Identify which cell holds the provided text, then report its [X, Y] central coordinate. 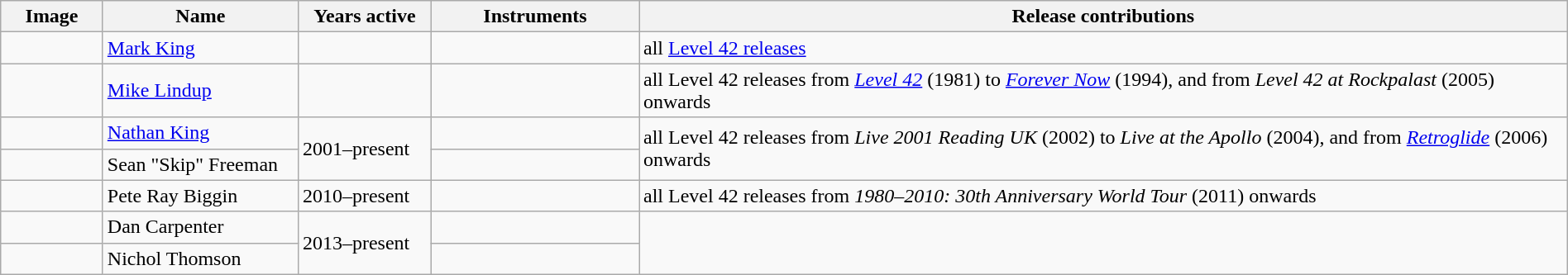
Nathan King [200, 133]
Dan Carpenter [200, 227]
all Level 42 releases [1103, 48]
all Level 42 releases from Level 42 (1981) to Forever Now (1994), and from Level 42 at Rockpalast (2005) onwards [1103, 91]
all Level 42 releases from Live 2001 Reading UK (2002) to Live at the Apollo (2004), and from Retroglide (2006) onwards [1103, 149]
Nichol Thomson [200, 258]
Name [200, 17]
2001–present [364, 149]
2013–present [364, 243]
Mark King [200, 48]
Image [52, 17]
Pete Ray Biggin [200, 196]
Sean "Skip" Freeman [200, 164]
2010–present [364, 196]
Years active [364, 17]
Release contributions [1103, 17]
Mike Lindup [200, 91]
Instruments [534, 17]
all Level 42 releases from 1980–2010: 30th Anniversary World Tour (2011) onwards [1103, 196]
